From the cell containing the given text, extract its center point as (X, Y) coordinate. 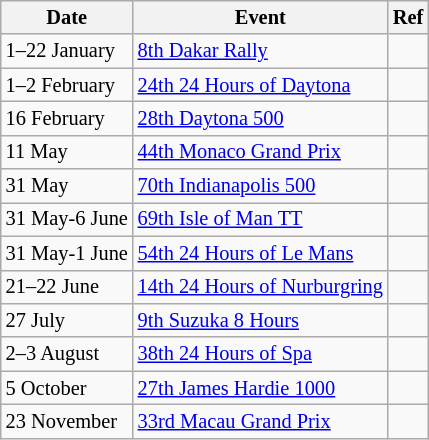
69th Isle of Man TT (260, 219)
14th 24 Hours of Nurburgring (260, 287)
2–3 August (67, 354)
24th 24 Hours of Daytona (260, 85)
27 July (67, 320)
31 May (67, 186)
28th Daytona 500 (260, 118)
31 May-1 June (67, 253)
16 February (67, 118)
21–22 June (67, 287)
38th 24 Hours of Spa (260, 354)
54th 24 Hours of Le Mans (260, 253)
Event (260, 17)
70th Indianapolis 500 (260, 186)
44th Monaco Grand Prix (260, 152)
8th Dakar Rally (260, 51)
5 October (67, 388)
Date (67, 17)
9th Suzuka 8 Hours (260, 320)
1–22 January (67, 51)
31 May-6 June (67, 219)
11 May (67, 152)
23 November (67, 421)
Ref (408, 17)
33rd Macau Grand Prix (260, 421)
27th James Hardie 1000 (260, 388)
1–2 February (67, 85)
